Capture the cell that displays the provided text and extract its [X, Y] central coordinate. 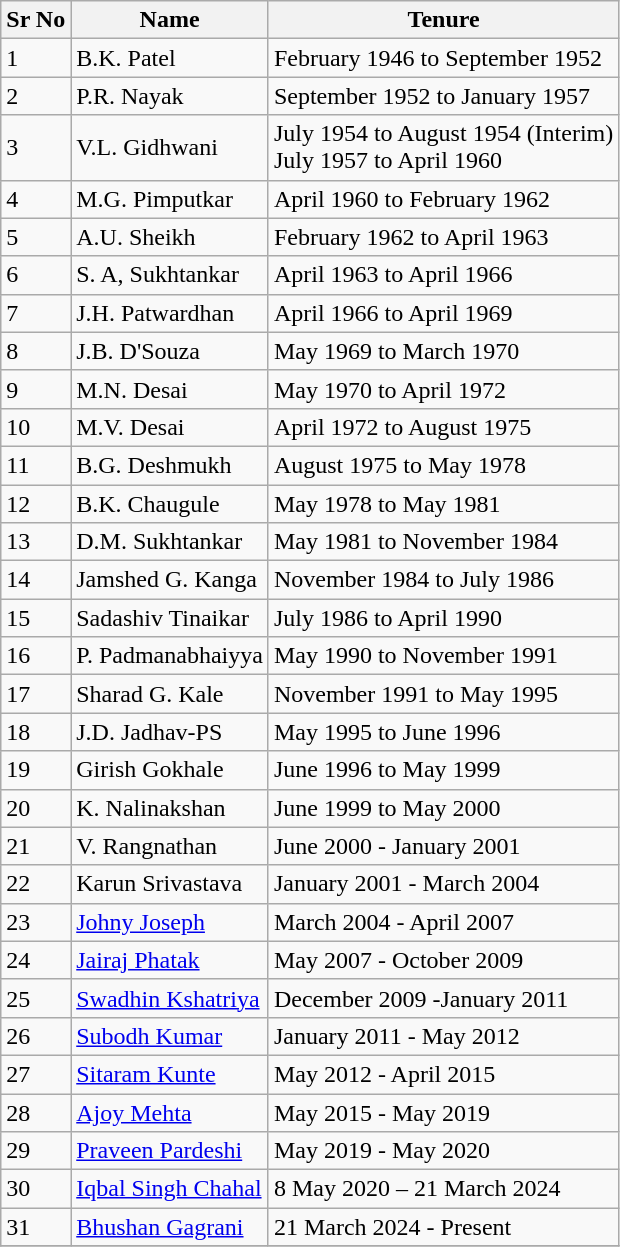
9 [36, 389]
June 1999 to May 2000 [443, 808]
P.R. Nayak [170, 96]
28 [36, 1113]
11 [36, 465]
Sharad G. Kale [170, 694]
April 1972 to August 1975 [443, 427]
Swadhin Kshatriya [170, 998]
14 [36, 580]
5 [36, 237]
June 2000 - January 2001 [443, 846]
Bhushan Gagrani [170, 1227]
19 [36, 770]
3 [36, 148]
January 2011 - May 2012 [443, 1036]
12 [36, 503]
May 1995 to June 1996 [443, 732]
13 [36, 542]
June 1996 to May 1999 [443, 770]
V. Rangnathan [170, 846]
J.D. Jadhav-PS [170, 732]
M.G. Pimputkar [170, 199]
Sitaram Kunte [170, 1074]
Subodh Kumar [170, 1036]
16 [36, 656]
May 1990 to November 1991 [443, 656]
July 1986 to April 1990 [443, 618]
January 2001 - March 2004 [443, 884]
4 [36, 199]
J.B. D'Souza [170, 351]
May 1970 to April 1972 [443, 389]
November 1984 to July 1986 [443, 580]
27 [36, 1074]
December 2009 -January 2011 [443, 998]
20 [36, 808]
23 [36, 922]
September 1952 to January 1957 [443, 96]
S. A, Sukhtankar [170, 275]
Iqbal Singh Chahal [170, 1189]
April 1960 to February 1962 [443, 199]
P. Padmanabhaiyya [170, 656]
Girish Gokhale [170, 770]
March 2004 - April 2007 [443, 922]
26 [36, 1036]
A.U. Sheikh [170, 237]
7 [36, 313]
July 1954 to August 1954 (Interim)July 1957 to April 1960 [443, 148]
M.N. Desai [170, 389]
B.K. Patel [170, 58]
24 [36, 960]
February 1962 to April 1963 [443, 237]
21 March 2024 - Present [443, 1227]
November 1991 to May 1995 [443, 694]
8 May 2020 – 21 March 2024 [443, 1189]
Jairaj Phatak [170, 960]
May 1969 to March 1970 [443, 351]
J.H. Patwardhan [170, 313]
B.K. Chaugule [170, 503]
April 1963 to April 1966 [443, 275]
Sadashiv Tinaikar [170, 618]
2 [36, 96]
Ajoy Mehta [170, 1113]
Name [170, 20]
18 [36, 732]
February 1946 to September 1952 [443, 58]
Johny Joseph [170, 922]
Tenure [443, 20]
August 1975 to May 1978 [443, 465]
May 2015 - May 2019 [443, 1113]
May 2019 - May 2020 [443, 1151]
Karun Srivastava [170, 884]
May 1978 to May 1981 [443, 503]
Jamshed G. Kanga [170, 580]
22 [36, 884]
29 [36, 1151]
M.V. Desai [170, 427]
May 2007 - October 2009 [443, 960]
D.M. Sukhtankar [170, 542]
6 [36, 275]
May 2012 - April 2015 [443, 1074]
31 [36, 1227]
Praveen Pardeshi [170, 1151]
17 [36, 694]
15 [36, 618]
1 [36, 58]
K. Nalinakshan [170, 808]
B.G. Deshmukh [170, 465]
25 [36, 998]
10 [36, 427]
Sr No [36, 20]
21 [36, 846]
8 [36, 351]
V.L. Gidhwani [170, 148]
April 1966 to April 1969 [443, 313]
May 1981 to November 1984 [443, 542]
30 [36, 1189]
